For the text-containing cell, return its midpoint in (x, y) coordinate format. 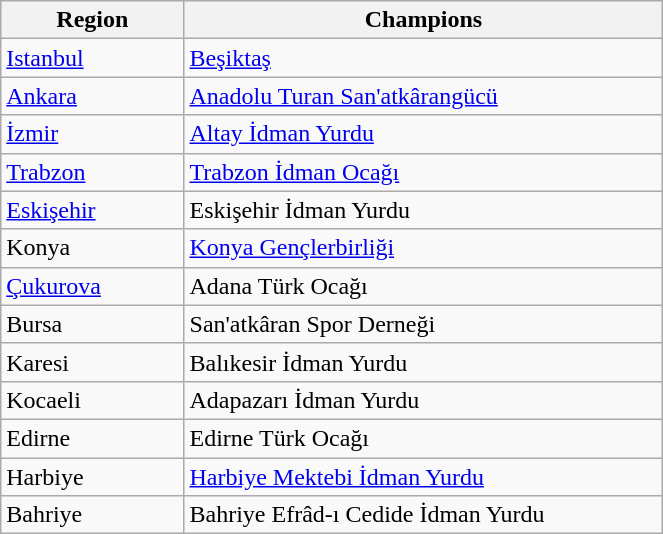
Ankara (92, 96)
Bursa (92, 324)
Bahriye Efrâd-ı Cedide İdman Yurdu (424, 515)
Edirne Türk Ocağı (424, 438)
Harbiye Mektebi İdman Yurdu (424, 477)
Region (92, 20)
Edirne (92, 438)
Istanbul (92, 58)
Adapazarı İdman Yurdu (424, 400)
Trabzon İdman Ocağı (424, 172)
İzmir (92, 134)
Bahriye (92, 515)
Kocaeli (92, 400)
Konya (92, 248)
Balıkesir İdman Yurdu (424, 362)
Eskişehir (92, 210)
Altay İdman Yurdu (424, 134)
Konya Gençlerbirliği (424, 248)
Anadolu Turan San'atkârangücü (424, 96)
San'atkâran Spor Derneği (424, 324)
Champions (424, 20)
Çukurova (92, 286)
Harbiye (92, 477)
Eskişehir İdman Yurdu (424, 210)
Adana Türk Ocağı (424, 286)
Trabzon (92, 172)
Karesi (92, 362)
Beşiktaş (424, 58)
